Identify which cell holds the provided text, then report its [x, y] central coordinate. 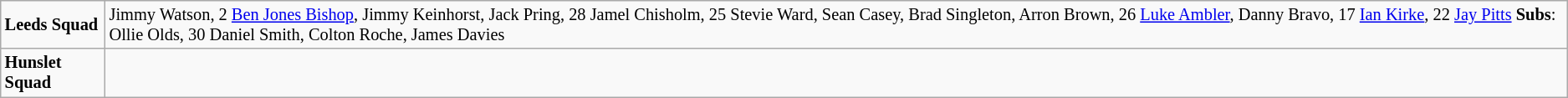
Hunslet Squad [54, 73]
Leeds Squad [54, 24]
